Provide the (x, y) coordinate of the cell's center where the given text is located.  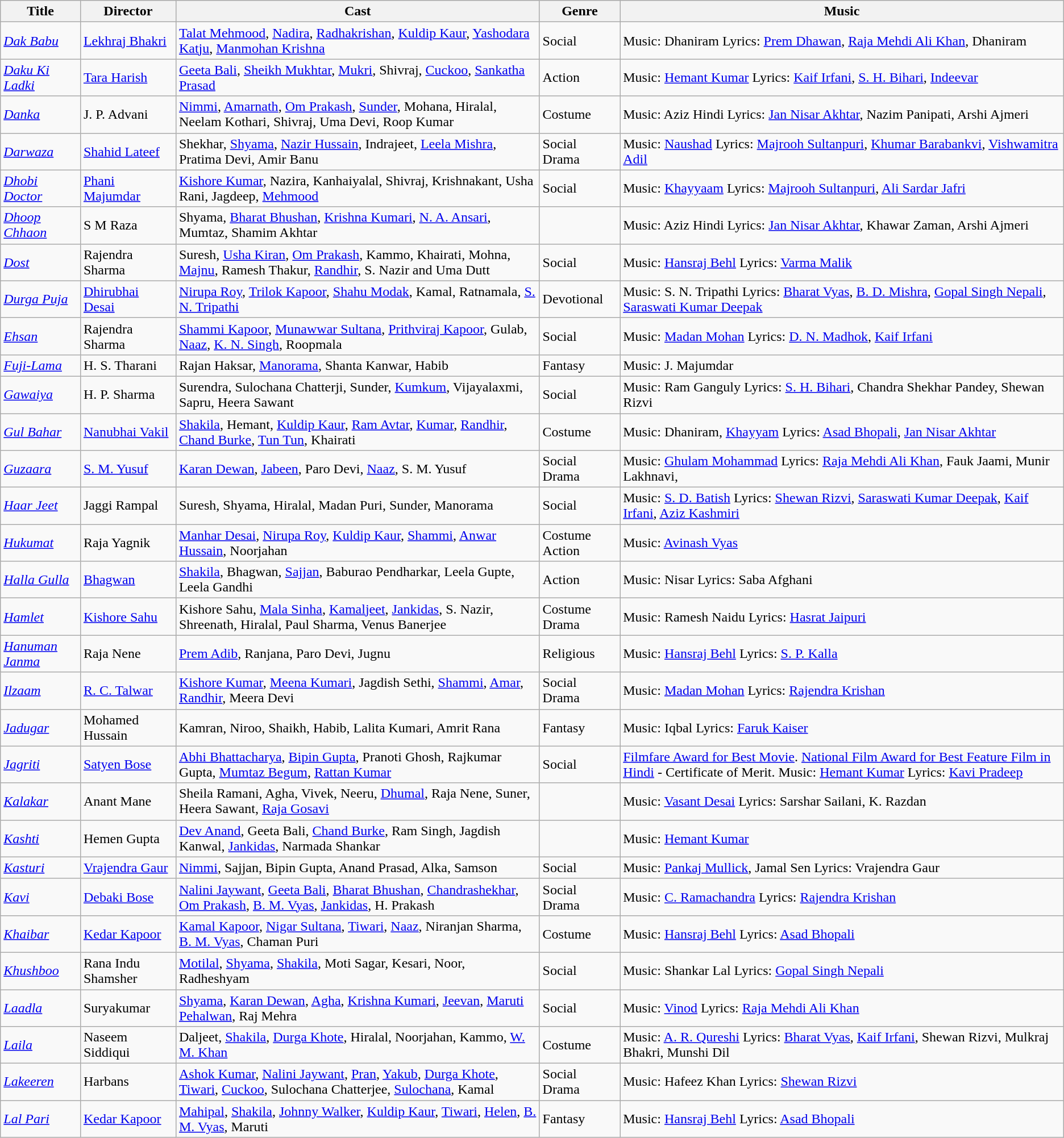
Guzaara (41, 469)
Hamlet (41, 617)
Fuji-Lama (41, 365)
Ashok Kumar, Nalini Jaywant, Pran, Yakub, Durga Khote, Tiwari, Cuckoo, Sulochana Chatterjee, Sulochana, Kamal (358, 1082)
Lakeeren (41, 1082)
Kamran, Niroo, Shaikh, Habib, Lalita Kumari, Amrit Rana (358, 727)
Shekhar, Shyama, Nazir Hussain, Indrajeet, Leela Mishra, Pratima Devi, Amir Banu (358, 151)
Music: Aziz Hindi Lyrics: Jan Nisar Akhtar, Khawar Zaman, Arshi Ajmeri (842, 225)
Gawaiya (41, 394)
Director (128, 11)
Music: Madan Mohan Lyrics: D. N. Madhok, Kaif Irfani (842, 336)
Shahid Lateef (128, 151)
Tara Harish (128, 77)
S. M. Yusuf (128, 469)
Manhar Desai, Nirupa Roy, Kuldip Kaur, Shammi, Anwar Hussain, Noorjahan (358, 543)
Dhoop Chhaon (41, 225)
Devotional (580, 299)
Lal Pari (41, 1119)
Suresh, Usha Kiran, Om Prakash, Kammo, Khairati, Mohna, Majnu, Ramesh Thakur, Randhir, S. Nazir and Uma Dutt (358, 262)
Prem Adib, Ranjana, Paro Devi, Jugnu (358, 653)
Kalakar (41, 801)
Raja Yagnik (128, 543)
Suryakumar (128, 1008)
Harbans (128, 1082)
Costume Action (580, 543)
H. P. Sharma (128, 394)
Halla Gulla (41, 580)
Shakila, Hemant, Kuldip Kaur, Ram Avtar, Kumar, Randhir, Chand Burke, Tun Tun, Khairati (358, 432)
Nimmi, Sajjan, Bipin Gupta, Anand Prasad, Alka, Samson (358, 868)
Music: J. Majumdar (842, 365)
Debaki Bose (128, 897)
R. C. Talwar (128, 691)
Sheila Ramani, Agha, Vivek, Neeru, Dhumal, Raja Nene, Suner, Heera Sawant, Raja Gosavi (358, 801)
Music (842, 11)
Dost (41, 262)
Dev Anand, Geeta Bali, Chand Burke, Ram Singh, Jagdish Kanwal, Jankidas, Narmada Shankar (358, 839)
Phani Majumdar (128, 189)
Jaggi Rampal (128, 506)
Mahipal, Shakila, Johnny Walker, Kuldip Kaur, Tiwari, Helen, B. M. Vyas, Maruti (358, 1119)
Music: Vinod Lyrics: Raja Mehdi Ali Khan (842, 1008)
Ilzaam (41, 691)
Naseem Siddiqui (128, 1045)
Durga Puja (41, 299)
J. P. Advani (128, 115)
Abhi Bhattacharya, Bipin Gupta, Pranoti Ghosh, Rajkumar Gupta, Mumtaz Begum, Rattan Kumar (358, 765)
Ehsan (41, 336)
Dhirubhai Desai (128, 299)
Nirupa Roy, Trilok Kapoor, Shahu Modak, Kamal, Ratnamala, S. N. Tripathi (358, 299)
Music: Pankaj Mullick, Jamal Sen Lyrics: Vrajendra Gaur (842, 868)
Hanuman Janma (41, 653)
Filmfare Award for Best Movie. National Film Award for Best Feature Film in Hindi - Certificate of Merit. Music: Hemant Kumar Lyrics: Kavi Pradeep (842, 765)
Daljeet, Shakila, Durga Khote, Hiralal, Noorjahan, Kammo, W. M. Khan (358, 1045)
Motilal, Shyama, Shakila, Moti Sagar, Kesari, Noor, Radheshyam (358, 970)
Music: Dhaniram Lyrics: Prem Dhawan, Raja Mehdi Ali Khan, Dhaniram (842, 41)
Nanubhai Vakil (128, 432)
Kishore Kumar, Meena Kumari, Jagdish Sethi, Shammi, Amar, Randhir, Meera Devi (358, 691)
Vrajendra Gaur (128, 868)
Music: Hansraj Behl Lyrics: Varma Malik (842, 262)
Kamal Kapoor, Nigar Sultana, Tiwari, Naaz, Niranjan Sharma, B. M. Vyas, Chaman Puri (358, 934)
Music: C. Ramachandra Lyrics: Rajendra Krishan (842, 897)
Bhagwan (128, 580)
Nalini Jaywant, Geeta Bali, Bharat Bhushan, Chandrashekhar, Om Prakash, B. M. Vyas, Jankidas, H. Prakash (358, 897)
Dak Babu (41, 41)
Kishore Sahu, Mala Sinha, Kamaljeet, Jankidas, S. Nazir, Shreenath, Hiralal, Paul Sharma, Venus Banerjee (358, 617)
Cast (358, 11)
Title (41, 11)
Lekhraj Bhakri (128, 41)
Music: Naushad Lyrics: Majrooh Sultanpuri, Khumar Barabankvi, Vishwamitra Adil (842, 151)
Shyama, Karan Dewan, Agha, Krishna Kumari, Jeevan, Maruti Pehalwan, Raj Mehra (358, 1008)
Music: Ramesh Naidu Lyrics: Hasrat Jaipuri (842, 617)
Genre (580, 11)
Music: Hafeez Khan Lyrics: Shewan Rizvi (842, 1082)
Haar Jeet (41, 506)
Music: Shankar Lal Lyrics: Gopal Singh Nepali (842, 970)
Music: S. N. Tripathi Lyrics: Bharat Vyas, B. D. Mishra, Gopal Singh Nepali, Saraswati Kumar Deepak (842, 299)
Karan Dewan, Jabeen, Paro Devi, Naaz, S. M. Yusuf (358, 469)
Daku Ki Ladki (41, 77)
Music: A. R. Qureshi Lyrics: Bharat Vyas, Kaif Irfani, Shewan Rizvi, Mulkraj Bhakri, Munshi Dil (842, 1045)
Music: Ghulam Mohammad Lyrics: Raja Mehdi Ali Khan, Fauk Jaami, Munir Lakhnavi, (842, 469)
Gul Bahar (41, 432)
Kavi (41, 897)
Music: Avinash Vyas (842, 543)
Kashti (41, 839)
Geeta Bali, Sheikh Mukhtar, Mukri, Shivraj, Cuckoo, Sankatha Prasad (358, 77)
H. S. Tharani (128, 365)
Mohamed Hussain (128, 727)
Music: Ram Ganguly Lyrics: S. H. Bihari, Chandra Shekhar Pandey, Shewan Rizvi (842, 394)
Hukumat (41, 543)
Suresh, Shyama, Hiralal, Madan Puri, Sunder, Manorama (358, 506)
Hemen Gupta (128, 839)
Talat Mehmood, Nadira, Radhakrishan, Kuldip Kaur, Yashodara Katju, Manmohan Krishna (358, 41)
Raja Nene (128, 653)
Kishore Kumar, Nazira, Kanhaiyalal, Shivraj, Krishnakant, Usha Rani, Jagdeep, Mehmood (358, 189)
Music: Iqbal Lyrics: Faruk Kaiser (842, 727)
Satyen Bose (128, 765)
Music: Madan Mohan Lyrics: Rajendra Krishan (842, 691)
Costume Drama (580, 617)
Music: Hansraj Behl Lyrics: S. P. Kalla (842, 653)
Music: S. D. Batish Lyrics: Shewan Rizvi, Saraswati Kumar Deepak, Kaif Irfani, Aziz Kashmiri (842, 506)
S M Raza (128, 225)
Anant Mane (128, 801)
Nimmi, Amarnath, Om Prakash, Sunder, Mohana, Hiralal, Neelam Kothari, Shivraj, Uma Devi, Roop Kumar (358, 115)
Music: Hemant Kumar Lyrics: Kaif Irfani, S. H. Bihari, Indeevar (842, 77)
Music: Hemant Kumar (842, 839)
Music: Aziz Hindi Lyrics: Jan Nisar Akhtar, Nazim Panipati, Arshi Ajmeri (842, 115)
Darwaza (41, 151)
Laila (41, 1045)
Music: Nisar Lyrics: Saba Afghani (842, 580)
Danka (41, 115)
Laadla (41, 1008)
Rajan Haksar, Manorama, Shanta Kanwar, Habib (358, 365)
Rana Indu Shamsher (128, 970)
Shakila, Bhagwan, Sajjan, Baburao Pendharkar, Leela Gupte, Leela Gandhi (358, 580)
Khushboo (41, 970)
Music: Khayyaam Lyrics: Majrooh Sultanpuri, Ali Sardar Jafri (842, 189)
Shyama, Bharat Bhushan, Krishna Kumari, N. A. Ansari, Mumtaz, Shamim Akhtar (358, 225)
Music: Dhaniram, Khayyam Lyrics: Asad Bhopali, Jan Nisar Akhtar (842, 432)
Music: Vasant Desai Lyrics: Sarshar Sailani, K. Razdan (842, 801)
Jagriti (41, 765)
Dhobi Doctor (41, 189)
Surendra, Sulochana Chatterji, Sunder, Kumkum, Vijayalaxmi, Sapru, Heera Sawant (358, 394)
Kishore Sahu (128, 617)
Kasturi (41, 868)
Khaibar (41, 934)
Jadugar (41, 727)
Shammi Kapoor, Munawwar Sultana, Prithviraj Kapoor, Gulab, Naaz, K. N. Singh, Roopmala (358, 336)
Religious (580, 653)
